Return the (x, y) coordinate for the center point of the cell that contains the specified text.  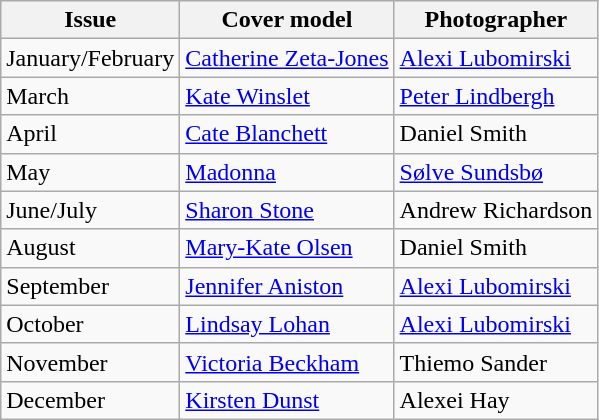
April (90, 134)
Andrew Richardson (496, 210)
May (90, 172)
June/July (90, 210)
March (90, 96)
Sharon Stone (287, 210)
Photographer (496, 20)
Issue (90, 20)
Lindsay Lohan (287, 324)
August (90, 248)
Peter Lindbergh (496, 96)
Catherine Zeta-Jones (287, 58)
Cate Blanchett (287, 134)
Jennifer Aniston (287, 286)
Cover model (287, 20)
October (90, 324)
December (90, 400)
Kirsten Dunst (287, 400)
Mary-Kate Olsen (287, 248)
Victoria Beckham (287, 362)
Sølve Sundsbø (496, 172)
November (90, 362)
Alexei Hay (496, 400)
January/February (90, 58)
Madonna (287, 172)
September (90, 286)
Kate Winslet (287, 96)
Thiemo Sander (496, 362)
